Identify which cell holds the provided text, then report its [X, Y] central coordinate. 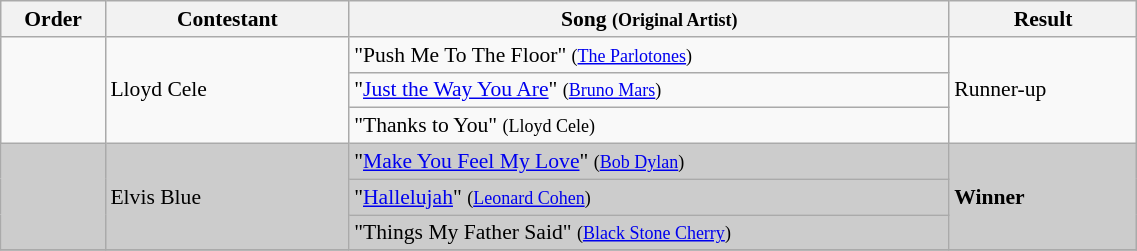
Runner-up [1043, 90]
"Just the Way You Are" (Bruno Mars) [649, 90]
Order [54, 19]
Lloyd Cele [227, 90]
Song (Original Artist) [649, 19]
"Things My Father Said" (Black Stone Cherry) [649, 233]
"Hallelujah" (Leonard Cohen) [649, 197]
"Push Me To The Floor" (The Parlotones) [649, 55]
"Thanks to You" (Lloyd Cele) [649, 126]
Result [1043, 19]
Contestant [227, 19]
"Make You Feel My Love" (Bob Dylan) [649, 162]
Winner [1043, 198]
Elvis Blue [227, 198]
